Scan for the cell matching the given text and deliver its (X, Y) coordinate at center. 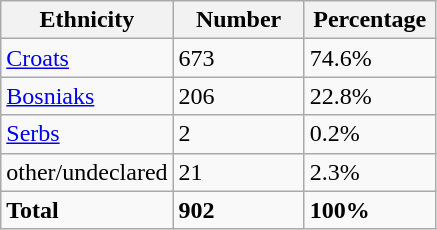
902 (238, 210)
100% (370, 210)
Number (238, 20)
206 (238, 96)
21 (238, 172)
673 (238, 58)
Ethnicity (87, 20)
Bosniaks (87, 96)
2.3% (370, 172)
0.2% (370, 134)
74.6% (370, 58)
Total (87, 210)
2 (238, 134)
22.8% (370, 96)
Percentage (370, 20)
Serbs (87, 134)
other/undeclared (87, 172)
Croats (87, 58)
